Return the (x, y) coordinate for the center point of the cell that contains the specified text.  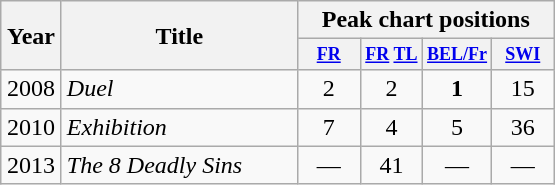
FR (328, 54)
2008 (32, 89)
5 (458, 127)
7 (328, 127)
Title (179, 36)
Exhibition (179, 127)
Year (32, 36)
The 8 Deadly Sins (179, 165)
1 (458, 89)
BEL/Fr (458, 54)
SWI (522, 54)
15 (522, 89)
Duel (179, 89)
36 (522, 127)
2010 (32, 127)
2013 (32, 165)
41 (392, 165)
Peak chart positions (426, 20)
FR TL (392, 54)
4 (392, 127)
